Return the (X, Y) coordinate for the center point of the cell that contains the specified text.  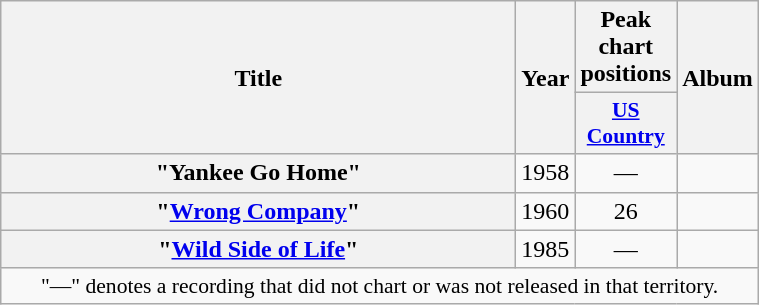
Year (546, 78)
USCountry (626, 124)
1985 (546, 249)
"Wild Side of Life" (258, 249)
Title (258, 78)
"—" denotes a recording that did not chart or was not released in that territory. (380, 286)
"Wrong Company" (258, 211)
1958 (546, 173)
1960 (546, 211)
Album (718, 78)
"Yankee Go Home" (258, 173)
26 (626, 211)
Peakchartpositions (626, 47)
